Extract the (X, Y) coordinate from the center of the cell holding the provided text.  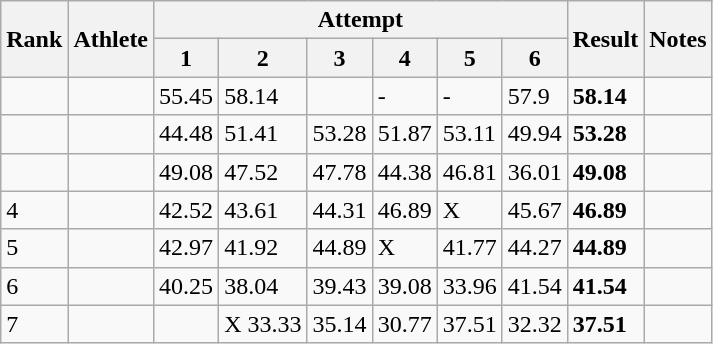
44.27 (534, 248)
45.67 (534, 210)
40.25 (186, 286)
57.9 (534, 96)
51.41 (263, 134)
Athlete (111, 39)
44.31 (340, 210)
38.04 (263, 286)
1 (186, 58)
35.14 (340, 324)
33.96 (470, 286)
Attempt (361, 20)
44.48 (186, 134)
42.52 (186, 210)
3 (340, 58)
Rank (34, 39)
49.94 (534, 134)
47.52 (263, 172)
32.32 (534, 324)
Result (605, 39)
51.87 (404, 134)
30.77 (404, 324)
41.92 (263, 248)
53.11 (470, 134)
44.38 (404, 172)
47.78 (340, 172)
42.97 (186, 248)
55.45 (186, 96)
Notes (678, 39)
41.77 (470, 248)
46.81 (470, 172)
36.01 (534, 172)
2 (263, 58)
X 33.33 (263, 324)
43.61 (263, 210)
7 (34, 324)
39.43 (340, 286)
39.08 (404, 286)
